Locate the cell with the specified text and output its (X, Y) center coordinate. 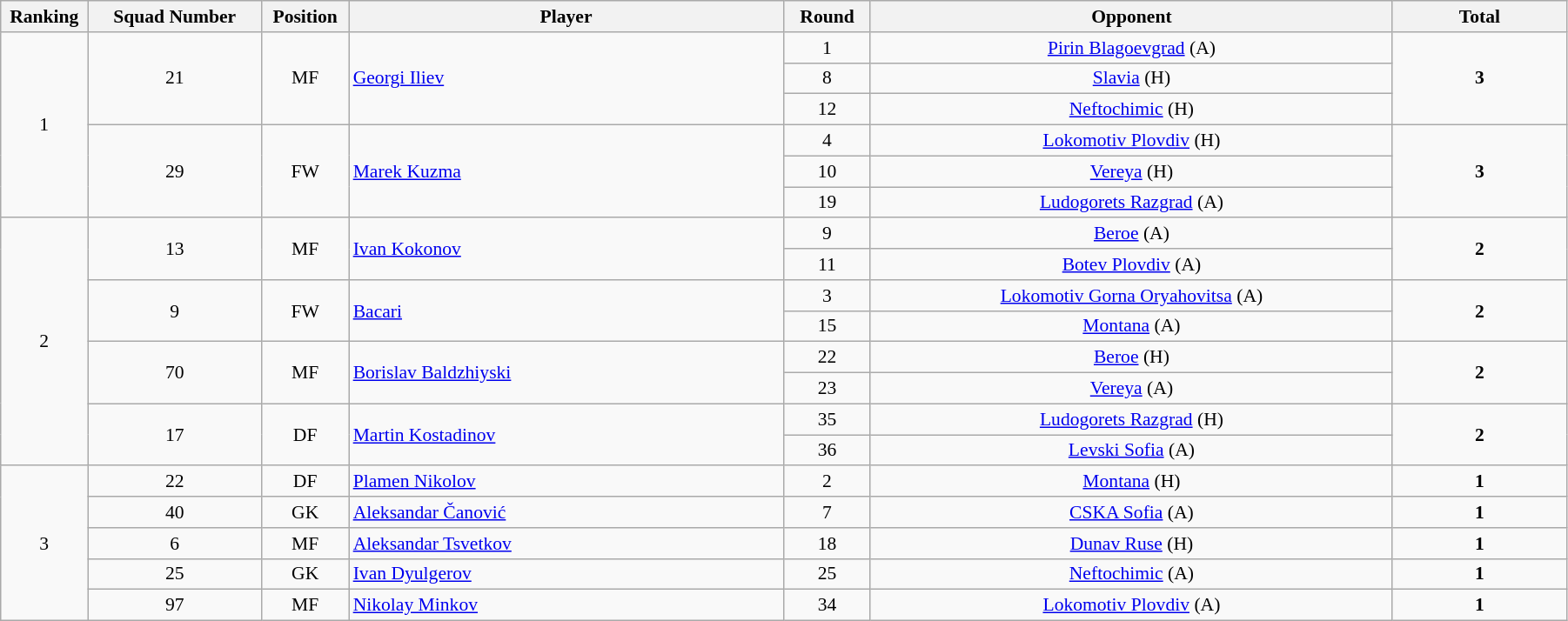
Dunav Ruse (H) (1131, 544)
40 (175, 512)
Neftochimic (A) (1131, 574)
Player (566, 17)
Ranking (44, 17)
Aleksandar Tsvetkov (566, 544)
Ivan Dyulgerov (566, 574)
34 (828, 605)
Total (1479, 17)
Plamen Nikolov (566, 482)
29 (175, 172)
Nikolay Minkov (566, 605)
Marek Kuzma (566, 172)
Ludogorets Razgrad (A) (1131, 203)
11 (828, 264)
Vereya (H) (1131, 171)
Lokomotiv Plovdiv (H) (1131, 141)
70 (175, 372)
Aleksandar Čanović (566, 512)
7 (828, 512)
Borislav Baldzhiyski (566, 372)
CSKA Sofia (A) (1131, 512)
Round (828, 17)
21 (175, 78)
Opponent (1131, 17)
15 (828, 326)
10 (828, 171)
Martin Kostadinov (566, 435)
Beroe (A) (1131, 234)
Vereya (A) (1131, 389)
35 (828, 419)
8 (828, 78)
Squad Number (175, 17)
Neftochimic (H) (1131, 110)
97 (175, 605)
Beroe (H) (1131, 357)
Position (305, 17)
Pirin Blagoevgrad (A) (1131, 48)
Botev Plovdiv (A) (1131, 264)
12 (828, 110)
Lokomotiv Plovdiv (A) (1131, 605)
6 (175, 544)
23 (828, 389)
Levski Sofia (A) (1131, 451)
Slavia (H) (1131, 78)
Bacari (566, 311)
13 (175, 249)
Montana (H) (1131, 482)
Lokomotiv Gorna Oryahovitsa (A) (1131, 296)
4 (828, 141)
Ludogorets Razgrad (H) (1131, 419)
Ivan Kokonov (566, 249)
18 (828, 544)
Montana (A) (1131, 326)
19 (828, 203)
17 (175, 435)
36 (828, 451)
Georgi Iliev (566, 78)
